For the text-containing cell, return its midpoint in (x, y) coordinate format. 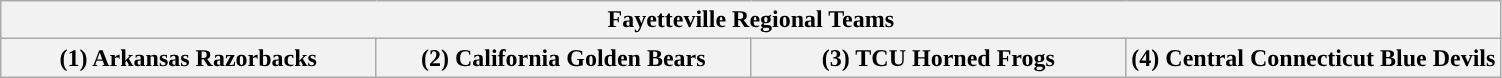
(2) California Golden Bears (564, 58)
(3) TCU Horned Frogs (938, 58)
(4) Central Connecticut Blue Devils (1314, 58)
(1) Arkansas Razorbacks (188, 58)
Fayetteville Regional Teams (751, 20)
